Detect which cell encompasses the target text, then output its [x, y] center coordinate. 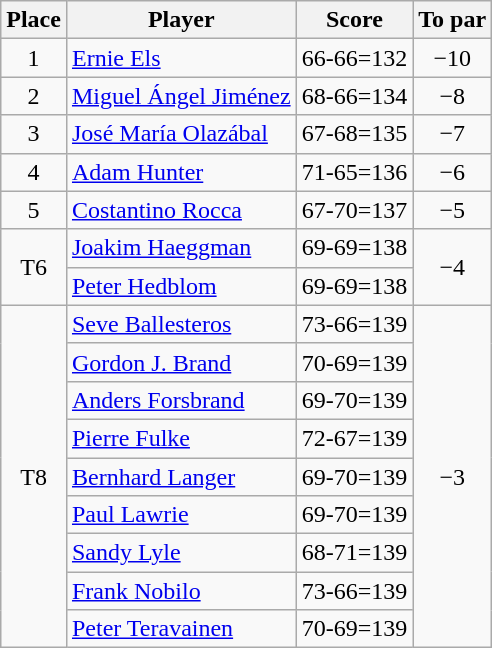
Bernhard Langer [181, 477]
−5 [452, 210]
Miguel Ángel Jiménez [181, 96]
−7 [452, 134]
Gordon J. Brand [181, 362]
−10 [452, 58]
4 [34, 172]
To par [452, 20]
Adam Hunter [181, 172]
−4 [452, 267]
Score [354, 20]
72-67=139 [354, 438]
Peter Teravainen [181, 629]
Joakim Haeggman [181, 248]
2 [34, 96]
66-66=132 [354, 58]
Player [181, 20]
68-71=139 [354, 553]
T6 [34, 267]
5 [34, 210]
Ernie Els [181, 58]
Paul Lawrie [181, 515]
Costantino Rocca [181, 210]
Place [34, 20]
Frank Nobilo [181, 591]
1 [34, 58]
Anders Forsbrand [181, 400]
3 [34, 134]
−8 [452, 96]
Pierre Fulke [181, 438]
−3 [452, 476]
68-66=134 [354, 96]
Sandy Lyle [181, 553]
Seve Ballesteros [181, 324]
71-65=136 [354, 172]
−6 [452, 172]
T8 [34, 476]
Peter Hedblom [181, 286]
67-70=137 [354, 210]
67-68=135 [354, 134]
José María Olazábal [181, 134]
